Find where the given text appears and provide that cell's center as (x, y) coordinate. 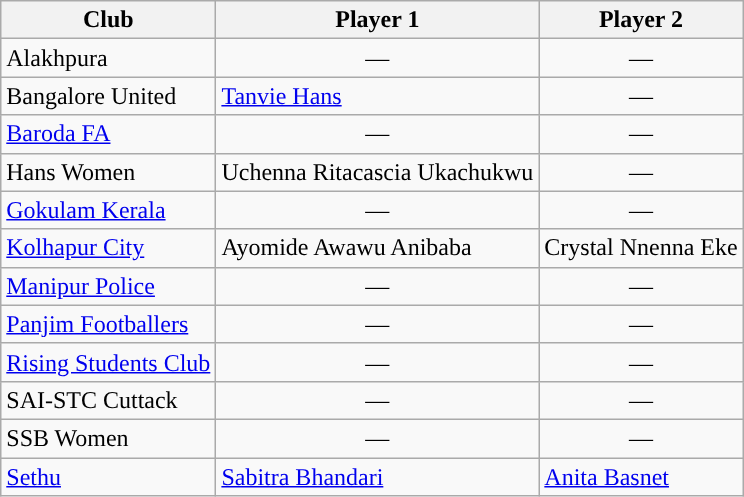
SAI-STC Cuttack (108, 400)
Sabitra Bhandari (378, 477)
Rising Students Club (108, 362)
Crystal Nnenna Eke (641, 248)
Baroda FA (108, 134)
Kolhapur City (108, 248)
Ayomide Awawu Anibaba (378, 248)
Hans Women (108, 172)
Anita Basnet (641, 477)
SSB Women (108, 438)
Gokulam Kerala (108, 210)
Uchenna Ritacascia Ukachukwu (378, 172)
Alakhpura (108, 58)
Player 1 (378, 20)
Manipur Police (108, 286)
Sethu (108, 477)
Bangalore United (108, 96)
Panjim Footballers (108, 324)
Player 2 (641, 20)
Club (108, 20)
Tanvie Hans (378, 96)
